For the text-containing cell, return its midpoint in [x, y] coordinate format. 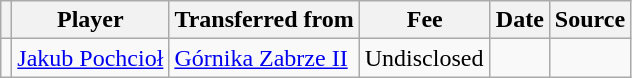
Górnika Zabrze II [264, 58]
Transferred from [264, 20]
Date [520, 20]
Source [590, 20]
Undisclosed [424, 58]
Player [90, 20]
Jakub Pochcioł [90, 58]
Fee [424, 20]
